Scan for the cell matching the given text and deliver its (X, Y) coordinate at center. 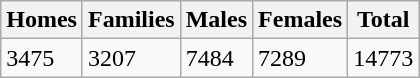
Families (131, 20)
Females (300, 20)
14773 (384, 58)
7289 (300, 58)
Males (216, 20)
3475 (42, 58)
7484 (216, 58)
3207 (131, 58)
Homes (42, 20)
Total (384, 20)
